Detect which cell encompasses the target text, then output its [x, y] center coordinate. 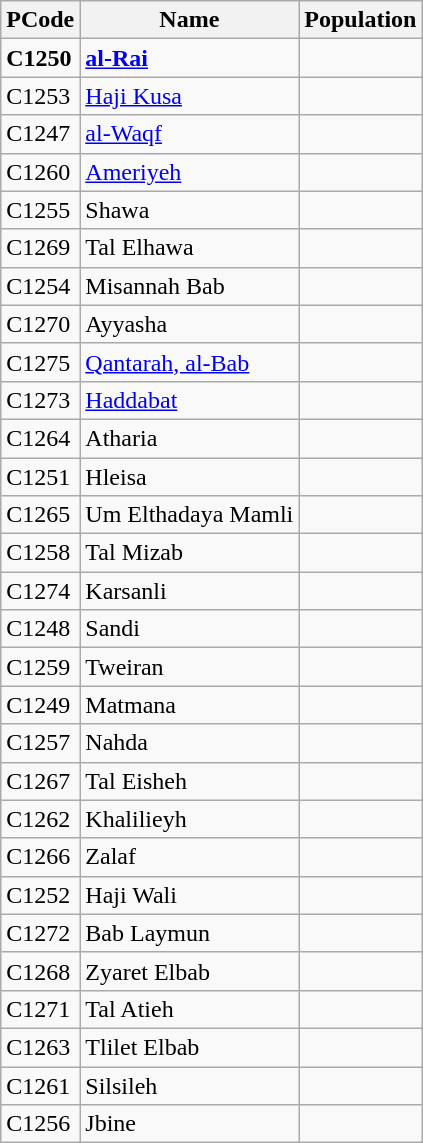
Nahda [190, 743]
C1256 [40, 1124]
C1275 [40, 362]
C1250 [40, 58]
Qantarah, al-Bab [190, 362]
Ameriyeh [190, 172]
Tal Eisheh [190, 781]
C1271 [40, 1009]
Matmana [190, 705]
Karsanli [190, 591]
Hleisa [190, 477]
C1247 [40, 134]
C1254 [40, 286]
Haji Wali [190, 895]
Tal Mizab [190, 553]
C1255 [40, 210]
C1248 [40, 629]
C1260 [40, 172]
Zyaret Elbab [190, 971]
C1274 [40, 591]
Sandi [190, 629]
Atharia [190, 438]
Shawa [190, 210]
Misannah Bab [190, 286]
C1266 [40, 857]
C1265 [40, 515]
C1264 [40, 438]
Tal Atieh [190, 1009]
C1261 [40, 1085]
Haji Kusa [190, 96]
C1257 [40, 743]
Name [190, 20]
Jbine [190, 1124]
Tweiran [190, 667]
C1258 [40, 553]
Bab Laymun [190, 933]
Tal Elhawa [190, 248]
Ayyasha [190, 324]
C1253 [40, 96]
C1272 [40, 933]
al-Rai [190, 58]
C1269 [40, 248]
C1267 [40, 781]
Zalaf [190, 857]
C1273 [40, 400]
C1262 [40, 819]
C1251 [40, 477]
al-Waqf [190, 134]
PCode [40, 20]
Tlilet Elbab [190, 1047]
C1252 [40, 895]
Population [360, 20]
C1268 [40, 971]
Um Elthadaya Mamli [190, 515]
C1270 [40, 324]
Khalilieyh [190, 819]
C1249 [40, 705]
Silsileh [190, 1085]
Haddabat [190, 400]
C1259 [40, 667]
C1263 [40, 1047]
